Extract the [X, Y] coordinate from the center of the cell holding the provided text.  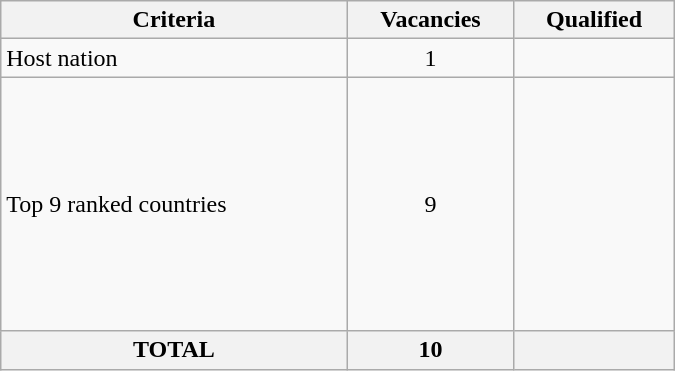
10 [430, 350]
Host nation [174, 58]
Vacancies [430, 20]
Top 9 ranked countries [174, 204]
Criteria [174, 20]
1 [430, 58]
TOTAL [174, 350]
Qualified [594, 20]
9 [430, 204]
